For the text-containing cell, return its midpoint in (x, y) coordinate format. 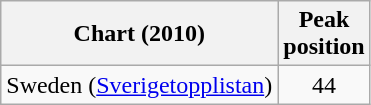
Chart (2010) (140, 34)
Peakposition (324, 34)
Sweden (Sverigetopplistan) (140, 85)
44 (324, 85)
